Scan for the cell matching the given text and deliver its [x, y] coordinate at center. 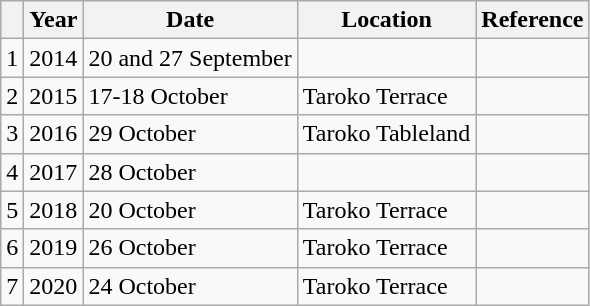
2 [12, 96]
26 October [190, 248]
1 [12, 58]
24 October [190, 286]
6 [12, 248]
28 October [190, 172]
7 [12, 286]
20 October [190, 210]
2016 [54, 134]
Year [54, 20]
2019 [54, 248]
Date [190, 20]
4 [12, 172]
20 and 27 September [190, 58]
17-18 October [190, 96]
29 October [190, 134]
2020 [54, 286]
2015 [54, 96]
2018 [54, 210]
2014 [54, 58]
3 [12, 134]
Taroko Tableland [386, 134]
2017 [54, 172]
Reference [532, 20]
5 [12, 210]
Location [386, 20]
